For the text-containing cell, return its midpoint in (X, Y) coordinate format. 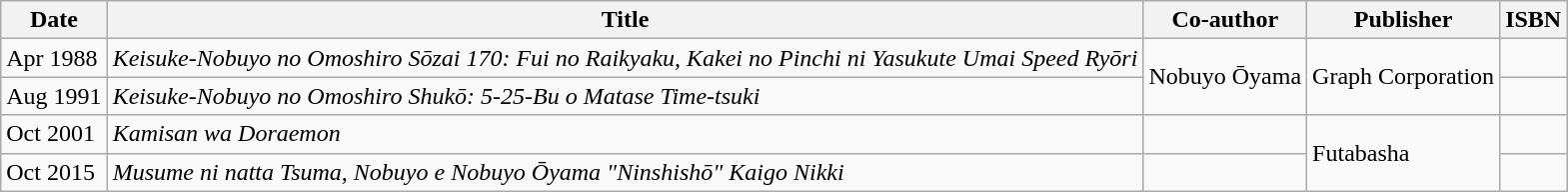
ISBN (1533, 20)
Graph Corporation (1403, 77)
Kamisan wa Doraemon (626, 134)
Keisuke-Nobuyo no Omoshiro Sōzai 170: Fui no Raikyaku, Kakei no Pinchi ni Yasukute Umai Speed Ryōri (626, 58)
Musume ni natta Tsuma, Nobuyo e Nobuyo Ōyama "Ninshishō" Kaigo Nikki (626, 172)
Publisher (1403, 20)
Oct 2001 (54, 134)
Futabasha (1403, 153)
Aug 1991 (54, 96)
Nobuyo Ōyama (1225, 77)
Co-author (1225, 20)
Title (626, 20)
Apr 1988 (54, 58)
Keisuke-Nobuyo no Omoshiro Shukō: 5-25-Bu o Matase Time-tsuki (626, 96)
Date (54, 20)
Oct 2015 (54, 172)
